For the text-containing cell, return its midpoint in [x, y] coordinate format. 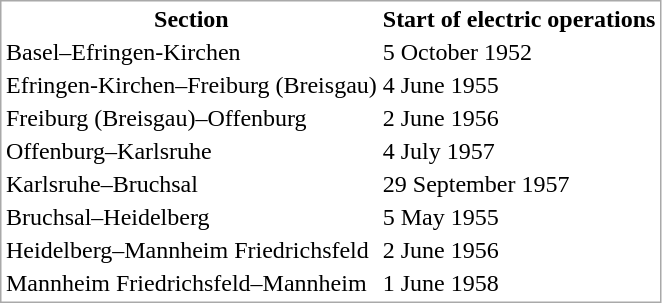
Karlsruhe–Bruchsal [191, 185]
29 September 1957 [519, 185]
Freiburg (Breisgau)–Offenburg [191, 119]
4 June 1955 [519, 85]
Heidelberg–Mannheim Friedrichsfeld [191, 251]
Bruchsal–Heidelberg [191, 217]
Start of electric operations [519, 19]
5 May 1955 [519, 217]
1 June 1958 [519, 283]
5 October 1952 [519, 53]
Mannheim Friedrichsfeld–Mannheim [191, 283]
4 July 1957 [519, 151]
Section [191, 19]
Efringen-Kirchen–Freiburg (Breisgau) [191, 85]
Offenburg–Karlsruhe [191, 151]
Basel–Efringen-Kirchen [191, 53]
